Determine the [X, Y] coordinate at the center of the cell enclosing the given text.  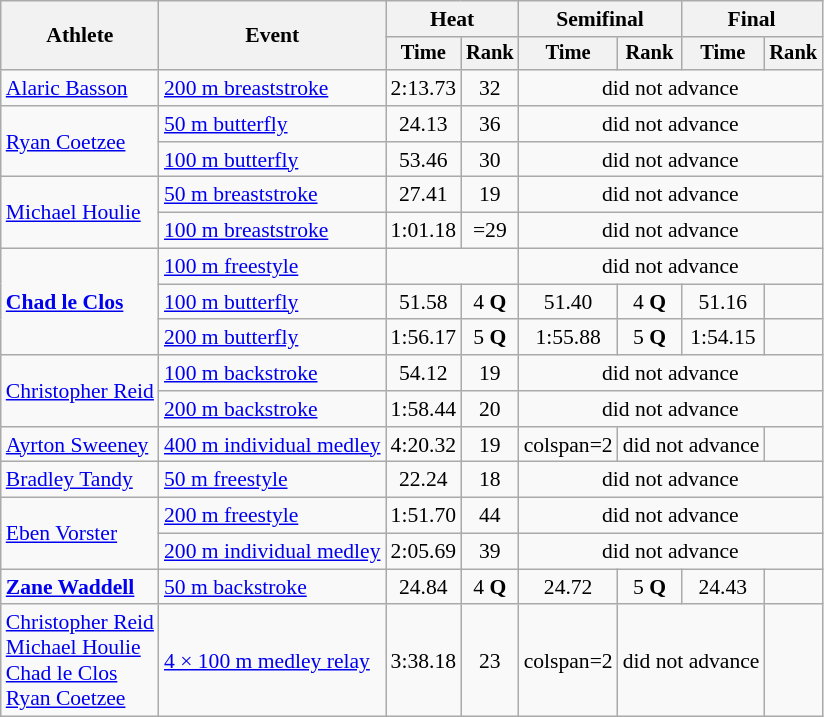
1:58.44 [424, 409]
Christopher Reid [80, 390]
Event [272, 36]
200 m freestyle [272, 516]
1:54.15 [722, 338]
50 m freestyle [272, 480]
24.13 [424, 124]
39 [490, 552]
50 m backstroke [272, 587]
Chad le Clos [80, 302]
Athlete [80, 36]
30 [490, 160]
100 m freestyle [272, 267]
Final [752, 19]
200 m backstroke [272, 409]
Zane Waddell [80, 587]
200 m butterfly [272, 338]
44 [490, 516]
100 m breaststroke [272, 231]
51.58 [424, 302]
53.46 [424, 160]
24.43 [722, 587]
36 [490, 124]
51.16 [722, 302]
4 × 100 m medley relay [272, 661]
Ryan Coetzee [80, 142]
50 m butterfly [272, 124]
Michael Houlie [80, 212]
24.72 [568, 587]
27.41 [424, 195]
Bradley Tandy [80, 480]
23 [490, 661]
200 m individual medley [272, 552]
3:38.18 [424, 661]
50 m breaststroke [272, 195]
2:05.69 [424, 552]
100 m backstroke [272, 373]
Semifinal [600, 19]
Heat [452, 19]
18 [490, 480]
1:01.18 [424, 231]
Alaric Basson [80, 88]
51.40 [568, 302]
2:13.73 [424, 88]
400 m individual medley [272, 445]
Ayrton Sweeney [80, 445]
1:55.88 [568, 338]
Eben Vorster [80, 534]
Christopher ReidMichael HoulieChad le ClosRyan Coetzee [80, 661]
22.24 [424, 480]
4:20.32 [424, 445]
1:51.70 [424, 516]
54.12 [424, 373]
1:56.17 [424, 338]
32 [490, 88]
24.84 [424, 587]
=29 [490, 231]
20 [490, 409]
200 m breaststroke [272, 88]
